Pinpoint the cell where the given text exists, returning its [x, y] midpoint coordinate. 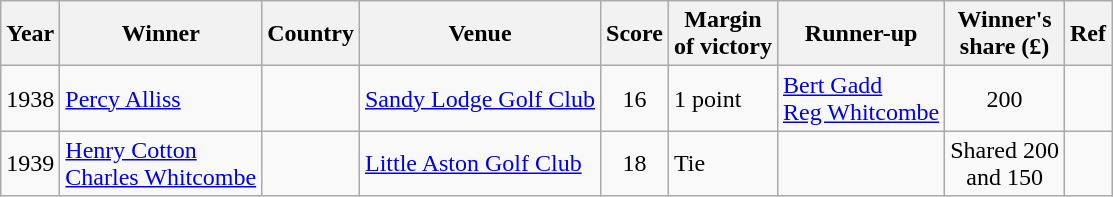
1938 [30, 98]
1939 [30, 164]
Tie [722, 164]
Country [311, 34]
Little Aston Golf Club [480, 164]
Venue [480, 34]
Sandy Lodge Golf Club [480, 98]
Winner'sshare (£) [1005, 34]
Runner-up [860, 34]
Percy Alliss [161, 98]
Shared 200and 150 [1005, 164]
Henry CottonCharles Whitcombe [161, 164]
18 [635, 164]
Marginof victory [722, 34]
16 [635, 98]
Score [635, 34]
Winner [161, 34]
1 point [722, 98]
Bert Gadd Reg Whitcombe [860, 98]
Year [30, 34]
200 [1005, 98]
Ref [1088, 34]
